Search for the cell housing the specified text and yield its [x, y] center coordinate. 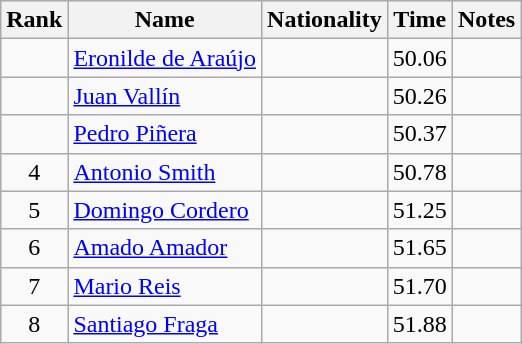
Amado Amador [165, 248]
51.88 [420, 324]
51.70 [420, 286]
8 [34, 324]
Santiago Fraga [165, 324]
Mario Reis [165, 286]
Time [420, 20]
Juan Vallín [165, 96]
50.06 [420, 58]
51.65 [420, 248]
5 [34, 210]
Pedro Piñera [165, 134]
4 [34, 172]
Eronilde de Araújo [165, 58]
6 [34, 248]
50.26 [420, 96]
Name [165, 20]
Domingo Cordero [165, 210]
50.37 [420, 134]
Notes [486, 20]
Antonio Smith [165, 172]
51.25 [420, 210]
Nationality [325, 20]
50.78 [420, 172]
7 [34, 286]
Rank [34, 20]
